Locate the cell with the specified text and output its (x, y) center coordinate. 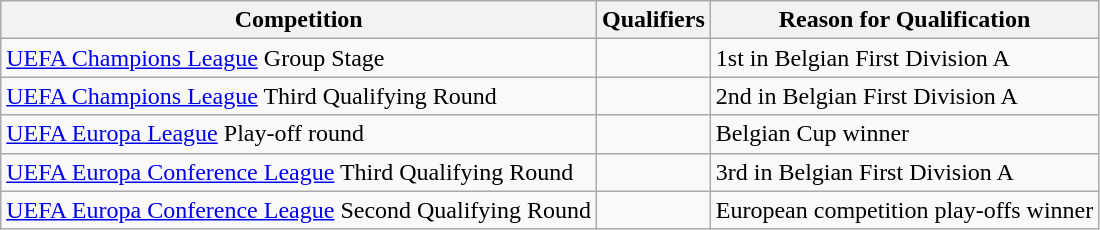
Reason for Qualification (904, 20)
UEFA Champions League Third Qualifying Round (299, 96)
UEFA Europa League Play-off round (299, 134)
UEFA Europa Conference League Third Qualifying Round (299, 172)
Competition (299, 20)
1st in Belgian First Division A (904, 58)
UEFA Champions League Group Stage (299, 58)
Qualifiers (654, 20)
European competition play-offs winner (904, 210)
2nd in Belgian First Division A (904, 96)
3rd in Belgian First Division A (904, 172)
Belgian Cup winner (904, 134)
UEFA Europa Conference League Second Qualifying Round (299, 210)
